Detect which cell encompasses the target text, then output its (X, Y) center coordinate. 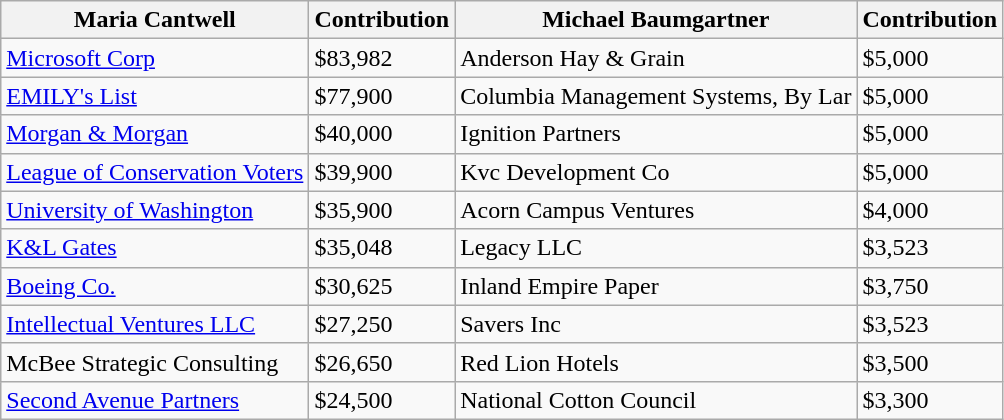
National Cotton Council (656, 400)
Morgan & Morgan (155, 134)
University of Washington (155, 210)
Inland Empire Paper (656, 286)
$77,900 (382, 96)
Legacy LLC (656, 248)
Maria Cantwell (155, 20)
$3,750 (930, 286)
Ignition Partners (656, 134)
Savers Inc (656, 324)
Microsoft Corp (155, 58)
Anderson Hay & Grain (656, 58)
$35,900 (382, 210)
Michael Baumgartner (656, 20)
McBee Strategic Consulting (155, 362)
K&L Gates (155, 248)
$30,625 (382, 286)
EMILY's List (155, 96)
Red Lion Hotels (656, 362)
$26,650 (382, 362)
$24,500 (382, 400)
Acorn Campus Ventures (656, 210)
$83,982 (382, 58)
League of Conservation Voters (155, 172)
Second Avenue Partners (155, 400)
$3,300 (930, 400)
$27,250 (382, 324)
Columbia Management Systems, By Lar (656, 96)
$4,000 (930, 210)
$3,500 (930, 362)
Kvc Development Co (656, 172)
Intellectual Ventures LLC (155, 324)
$39,900 (382, 172)
$40,000 (382, 134)
Boeing Co. (155, 286)
$35,048 (382, 248)
